Extract the (X, Y) coordinate from the center of the cell holding the provided text.  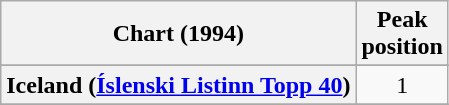
1 (402, 85)
Iceland (Íslenski Listinn Topp 40) (178, 85)
Chart (1994) (178, 34)
Peakposition (402, 34)
